Locate the cell with the specified text and output its (X, Y) center coordinate. 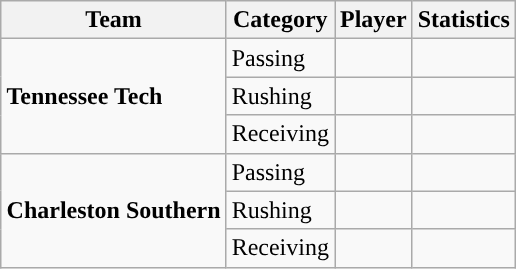
Team (114, 20)
Category (280, 20)
Player (373, 20)
Statistics (464, 20)
Tennessee Tech (114, 96)
Charleston Southern (114, 210)
